Output the (X, Y) coordinate of the center of the cell containing the given text.  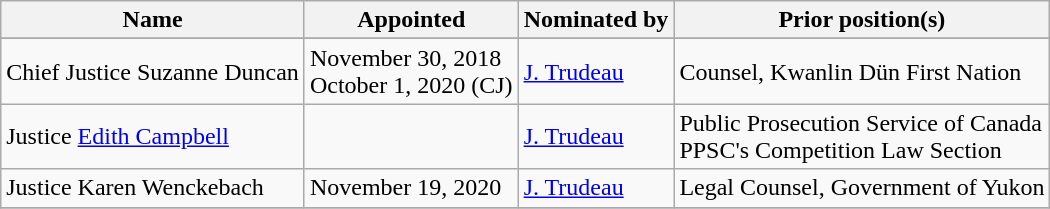
Prior position(s) (862, 20)
Appointed (411, 20)
November 30, 2018October 1, 2020 (CJ) (411, 72)
Name (153, 20)
Public Prosecution Service of Canada PPSC's Competition Law Section (862, 136)
Justice Edith Campbell (153, 136)
Justice Karen Wenckebach (153, 188)
Counsel, Kwanlin Dün First Nation (862, 72)
Nominated by (596, 20)
Chief Justice Suzanne Duncan (153, 72)
November 19, 2020 (411, 188)
Legal Counsel, Government of Yukon (862, 188)
